Capture the cell that displays the provided text and extract its [X, Y] central coordinate. 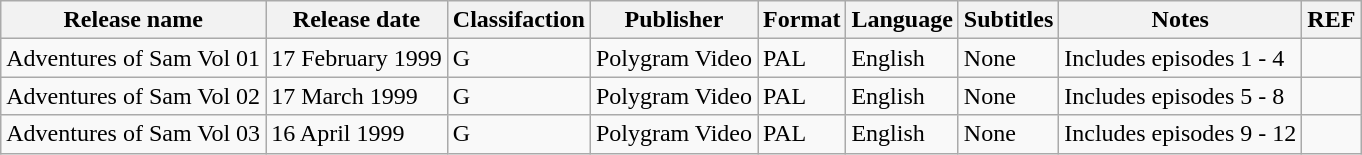
REF [1332, 20]
Adventures of Sam Vol 01 [134, 58]
Language [902, 20]
Publisher [674, 20]
Includes episodes 5 - 8 [1180, 96]
Includes episodes 9 - 12 [1180, 134]
17 February 1999 [357, 58]
Notes [1180, 20]
16 April 1999 [357, 134]
Release name [134, 20]
Format [802, 20]
Subtitles [1008, 20]
Includes episodes 1 - 4 [1180, 58]
Classifaction [518, 20]
Adventures of Sam Vol 02 [134, 96]
Release date [357, 20]
17 March 1999 [357, 96]
Adventures of Sam Vol 03 [134, 134]
